Detect which cell encompasses the target text, then output its (x, y) center coordinate. 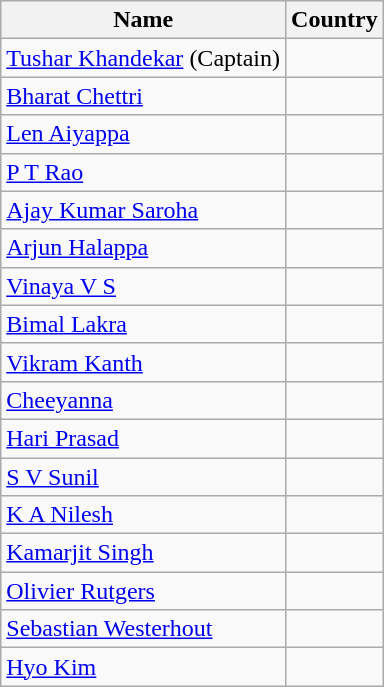
Kamarjit Singh (144, 553)
Country (335, 20)
Olivier Rutgers (144, 591)
P T Rao (144, 172)
Sebastian Westerhout (144, 629)
K A Nilesh (144, 515)
Cheeyanna (144, 400)
Vikram Kanth (144, 362)
Arjun Halappa (144, 248)
Hyo Kim (144, 667)
Name (144, 20)
Ajay Kumar Saroha (144, 210)
Hari Prasad (144, 438)
Bharat Chettri (144, 96)
Vinaya V S (144, 286)
Bimal Lakra (144, 324)
Tushar Khandekar (Captain) (144, 58)
S V Sunil (144, 477)
Len Aiyappa (144, 134)
